Scan for the cell matching the given text and deliver its (x, y) coordinate at center. 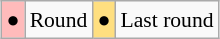
Last round (168, 20)
Round (59, 20)
